Provide the (X, Y) coordinate of the cell's center where the given text is located.  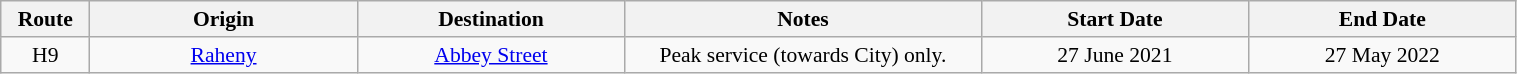
Destination (490, 19)
27 May 2022 (1382, 55)
Peak service (towards City) only. (804, 55)
Origin (224, 19)
Route (46, 19)
Notes (804, 19)
End Date (1382, 19)
Start Date (1114, 19)
H9 (46, 55)
Abbey Street (490, 55)
27 June 2021 (1114, 55)
Raheny (224, 55)
